For the text-containing cell, return its midpoint in (X, Y) coordinate format. 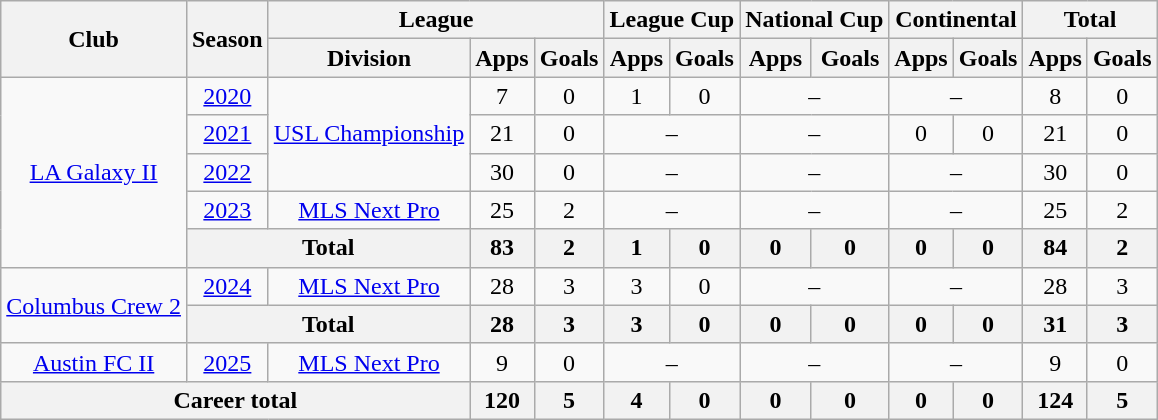
Career total (236, 400)
124 (1055, 400)
Continental (956, 20)
League (436, 20)
Columbus Crew 2 (94, 305)
Division (369, 58)
LA Galaxy II (94, 172)
2022 (227, 172)
2020 (227, 96)
120 (502, 400)
2021 (227, 134)
7 (502, 96)
Austin FC II (94, 362)
2024 (227, 286)
League Cup (672, 20)
8 (1055, 96)
83 (502, 248)
84 (1055, 248)
2025 (227, 362)
USL Championship (369, 134)
National Cup (814, 20)
2023 (227, 210)
Club (94, 39)
Season (227, 39)
31 (1055, 324)
4 (636, 400)
